Detect which cell encompasses the target text, then output its [X, Y] center coordinate. 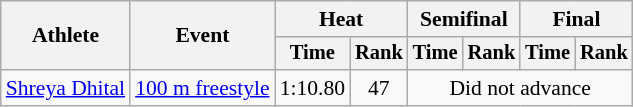
1:10.80 [312, 88]
Heat [342, 19]
Event [202, 36]
Semifinal [464, 19]
Athlete [66, 36]
Did not advance [520, 88]
Final [576, 19]
100 m freestyle [202, 88]
Shreya Dhital [66, 88]
47 [379, 88]
